Find where the given text appears and provide that cell's center as [x, y] coordinate. 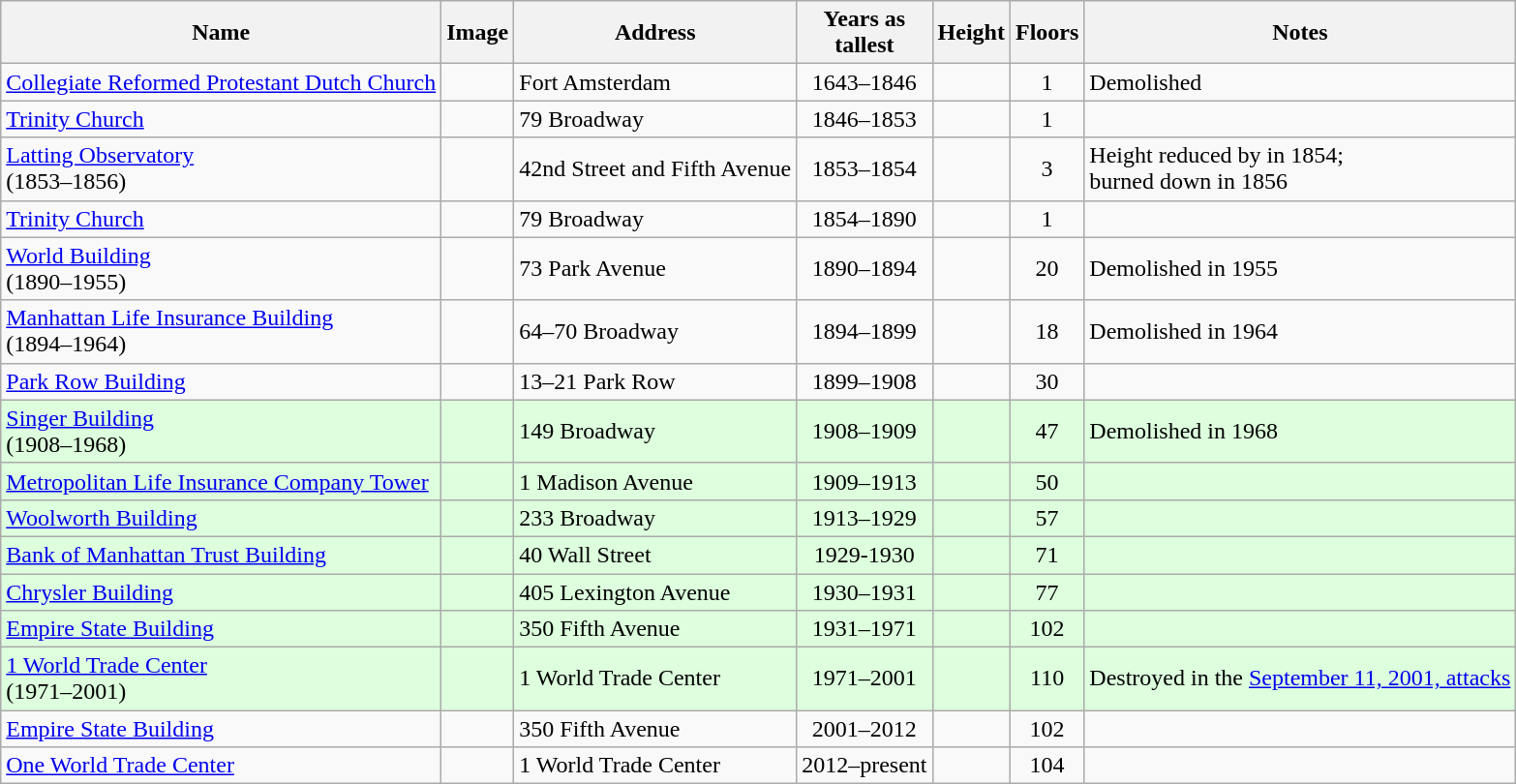
One World Trade Center [221, 766]
1929-1930 [864, 555]
1931–1971 [864, 629]
1853–1854 [864, 168]
Singer Building(1908–1968) [221, 432]
Years astallest [864, 33]
Demolished [1300, 82]
233 Broadway [655, 518]
Height [971, 33]
42nd Street and Fifth Avenue [655, 168]
64–70 Broadway [655, 331]
1971–2001 [864, 679]
405 Lexington Avenue [655, 591]
Height reduced by in 1854;burned down in 1856 [1300, 168]
Chrysler Building [221, 591]
Park Row Building [221, 381]
3 [1046, 168]
Metropolitan Life Insurance Company Tower [221, 481]
Fort Amsterdam [655, 82]
Address [655, 33]
1 Madison Avenue [655, 481]
Demolished in 1955 [1300, 269]
77 [1046, 591]
1854–1890 [864, 219]
73 Park Avenue [655, 269]
1909–1913 [864, 481]
149 Broadway [655, 432]
110 [1046, 679]
1899–1908 [864, 381]
2012–present [864, 766]
1930–1931 [864, 591]
World Building(1890–1955) [221, 269]
Manhattan Life Insurance Building(1894–1964) [221, 331]
57 [1046, 518]
1643–1846 [864, 82]
1890–1894 [864, 269]
Bank of Manhattan Trust Building [221, 555]
1 World Trade Center(1971–2001) [221, 679]
Destroyed in the September 11, 2001, attacks [1300, 679]
13–21 Park Row [655, 381]
1894–1899 [864, 331]
50 [1046, 481]
104 [1046, 766]
47 [1046, 432]
Demolished in 1968 [1300, 432]
Notes [1300, 33]
1913–1929 [864, 518]
30 [1046, 381]
71 [1046, 555]
Name [221, 33]
Collegiate Reformed Protestant Dutch Church [221, 82]
2001–2012 [864, 729]
Floors [1046, 33]
1908–1909 [864, 432]
18 [1046, 331]
Demolished in 1964 [1300, 331]
1846–1853 [864, 119]
Image [478, 33]
40 Wall Street [655, 555]
Woolworth Building [221, 518]
20 [1046, 269]
Latting Observatory(1853–1856) [221, 168]
